For the text-containing cell, return its midpoint in [X, Y] coordinate format. 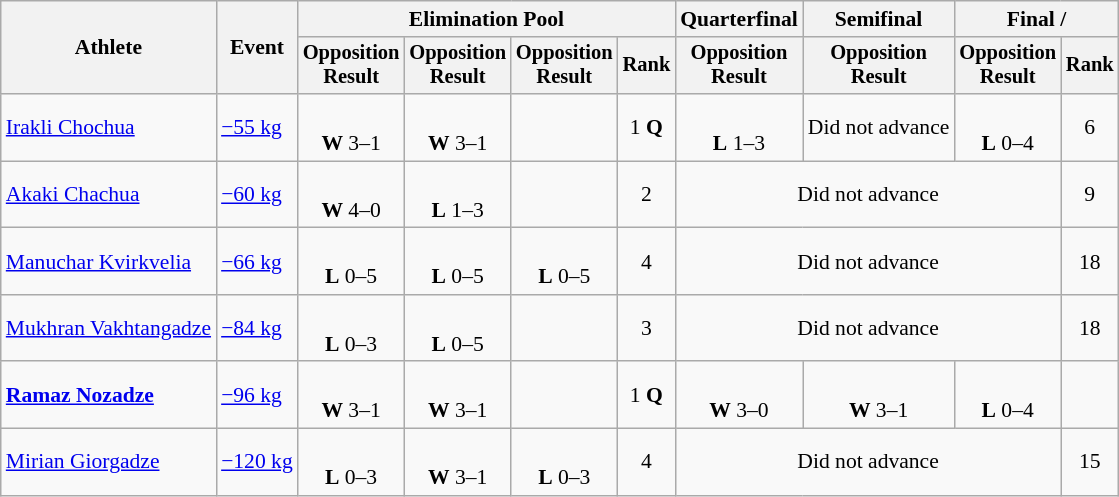
3 [647, 328]
15 [1090, 462]
−96 kg [257, 396]
6 [1090, 128]
Event [257, 48]
Irakli Chochua [108, 128]
9 [1090, 194]
Quarterfinal [739, 19]
Manuchar Kvirkvelia [108, 262]
Elimination Pool [486, 19]
Mirian Giorgadze [108, 462]
Final / [1036, 19]
Akaki Chachua [108, 194]
−84 kg [257, 328]
W 4–0 [352, 194]
−120 kg [257, 462]
−55 kg [257, 128]
Athlete [108, 48]
Ramaz Nozadze [108, 396]
Semifinal [879, 19]
−60 kg [257, 194]
W 3–0 [739, 396]
2 [647, 194]
Mukhran Vakhtangadze [108, 328]
−66 kg [257, 262]
